Search for the cell housing the specified text and yield its [x, y] center coordinate. 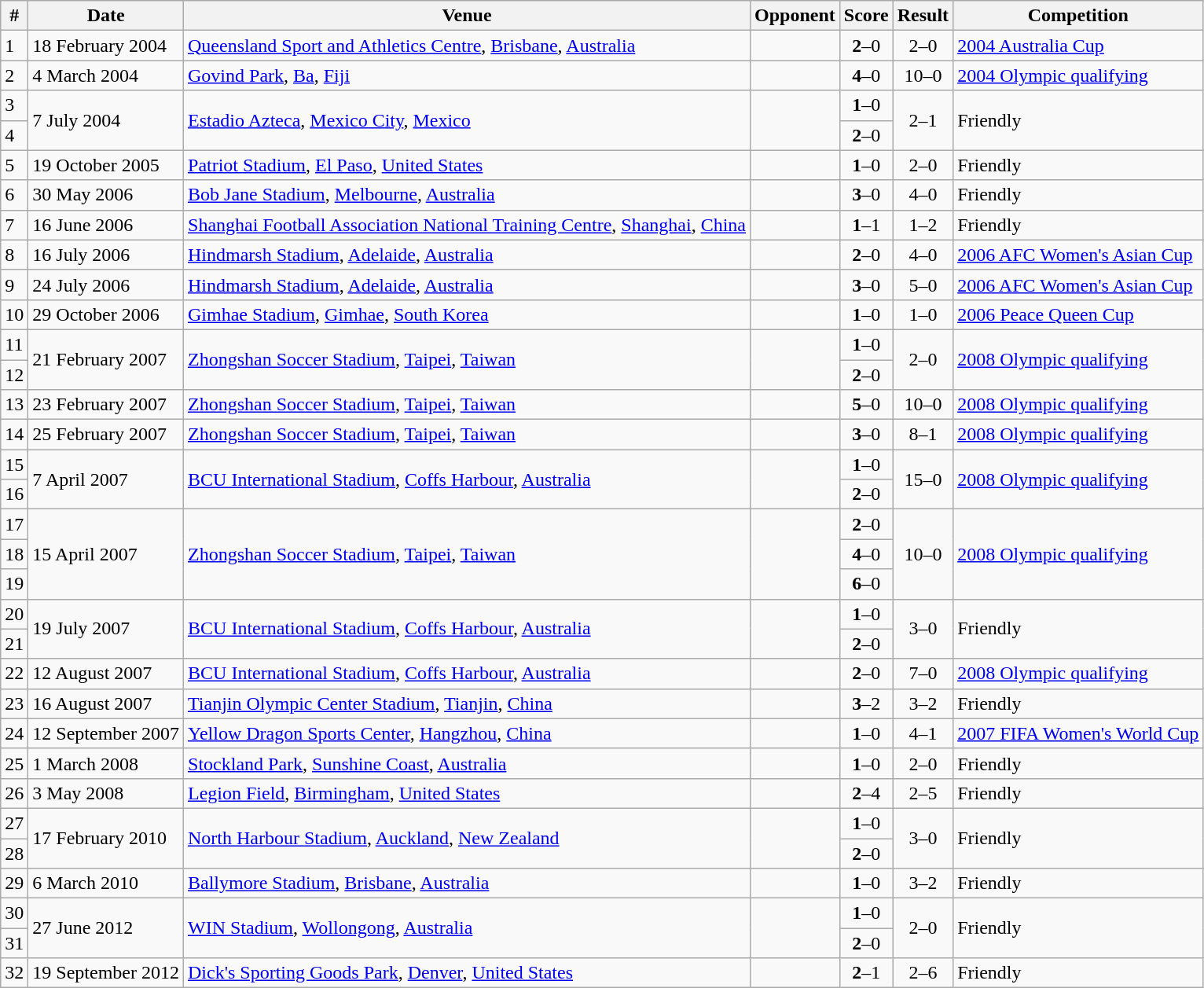
16 July 2006 [106, 255]
11 [14, 344]
Legion Field, Birmingham, United States [467, 793]
Dick's Sporting Goods Park, Denver, United States [467, 973]
23 [14, 703]
31 [14, 943]
20 [14, 614]
1–2 [923, 225]
2 [14, 75]
18 [14, 554]
Stockland Park, Sunshine Coast, Australia [467, 763]
12 August 2007 [106, 674]
7 [14, 225]
2–6 [923, 973]
24 July 2006 [106, 285]
28 [14, 853]
Venue [467, 16]
12 [14, 375]
19 September 2012 [106, 973]
21 [14, 644]
1 March 2008 [106, 763]
Ballymore Stadium, Brisbane, Australia [467, 883]
8–1 [923, 435]
Govind Park, Ba, Fiji [467, 75]
15 April 2007 [106, 554]
2004 Olympic qualifying [1078, 75]
18 February 2004 [106, 46]
Yellow Dragon Sports Center, Hangzhou, China [467, 733]
8 [14, 255]
Shanghai Football Association National Training Centre, Shanghai, China [467, 225]
15–0 [923, 479]
6 [14, 195]
12 September 2007 [106, 733]
Gimhae Stadium, Gimhae, South Korea [467, 314]
Competition [1078, 16]
16 August 2007 [106, 703]
Score [866, 16]
10 [14, 314]
29 October 2006 [106, 314]
26 [14, 793]
29 [14, 883]
2006 Peace Queen Cup [1078, 314]
7 April 2007 [106, 479]
2–4 [866, 793]
Queensland Sport and Athletics Centre, Brisbane, Australia [467, 46]
19 July 2007 [106, 629]
22 [14, 674]
17 [14, 524]
27 [14, 823]
4–1 [923, 733]
27 June 2012 [106, 928]
Estadio Azteca, Mexico City, Mexico [467, 120]
2007 FIFA Women's World Cup [1078, 733]
19 [14, 584]
North Harbour Stadium, Auckland, New Zealand [467, 838]
30 [14, 913]
15 [14, 465]
2–5 [923, 793]
6–0 [866, 584]
17 February 2010 [106, 838]
4 [14, 135]
Opponent [795, 16]
2004 Australia Cup [1078, 46]
Bob Jane Stadium, Melbourne, Australia [467, 195]
5 [14, 165]
16 [14, 494]
25 February 2007 [106, 435]
24 [14, 733]
3 [14, 105]
14 [14, 435]
30 May 2006 [106, 195]
32 [14, 973]
25 [14, 763]
16 June 2006 [106, 225]
1 [14, 46]
9 [14, 285]
6 March 2010 [106, 883]
Date [106, 16]
7 July 2004 [106, 120]
13 [14, 405]
Tianjin Olympic Center Stadium, Tianjin, China [467, 703]
23 February 2007 [106, 405]
21 February 2007 [106, 359]
Patriot Stadium, El Paso, United States [467, 165]
Result [923, 16]
# [14, 16]
WIN Stadium, Wollongong, Australia [467, 928]
4 March 2004 [106, 75]
7–0 [923, 674]
1–1 [866, 225]
3 May 2008 [106, 793]
19 October 2005 [106, 165]
